Extract the (x, y) coordinate from the center of the cell holding the provided text.  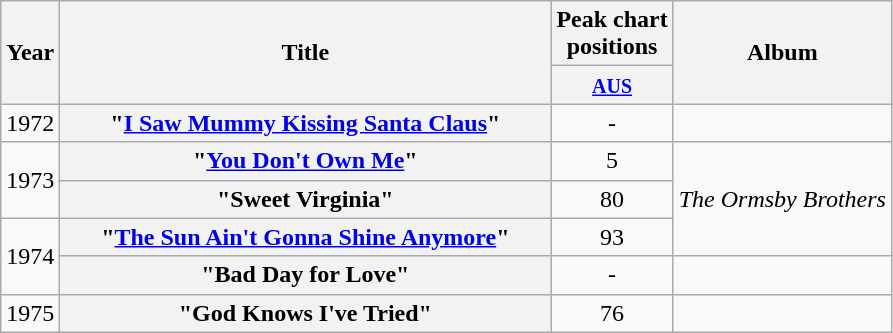
76 (612, 313)
1974 (30, 256)
80 (612, 199)
1975 (30, 313)
5 (612, 161)
"Sweet Virginia" (306, 199)
93 (612, 237)
1972 (30, 123)
"God Knows I've Tried" (306, 313)
Title (306, 52)
AUS (612, 85)
The Ormsby Brothers (782, 199)
"The Sun Ain't Gonna Shine Anymore" (306, 237)
1973 (30, 180)
"You Don't Own Me" (306, 161)
Peak chartpositions (612, 34)
Year (30, 52)
Album (782, 52)
"Bad Day for Love" (306, 275)
"I Saw Mummy Kissing Santa Claus" (306, 123)
